Scan for the cell matching the given text and deliver its (x, y) coordinate at center. 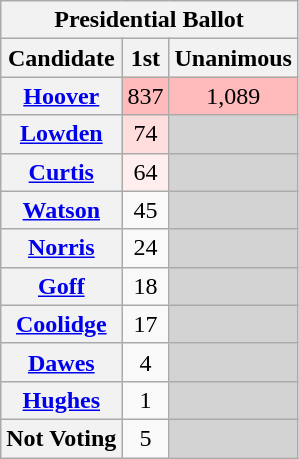
Hoover (62, 96)
24 (146, 248)
Dawes (62, 362)
1st (146, 58)
Hughes (62, 400)
Goff (62, 286)
Curtis (62, 172)
Norris (62, 248)
Watson (62, 210)
74 (146, 134)
64 (146, 172)
Coolidge (62, 324)
45 (146, 210)
837 (146, 96)
17 (146, 324)
Unanimous (233, 58)
Not Voting (62, 438)
4 (146, 362)
Presidential Ballot (150, 20)
Candidate (62, 58)
5 (146, 438)
1,089 (233, 96)
Lowden (62, 134)
18 (146, 286)
1 (146, 400)
